From the cell containing the given text, extract its center point as (X, Y) coordinate. 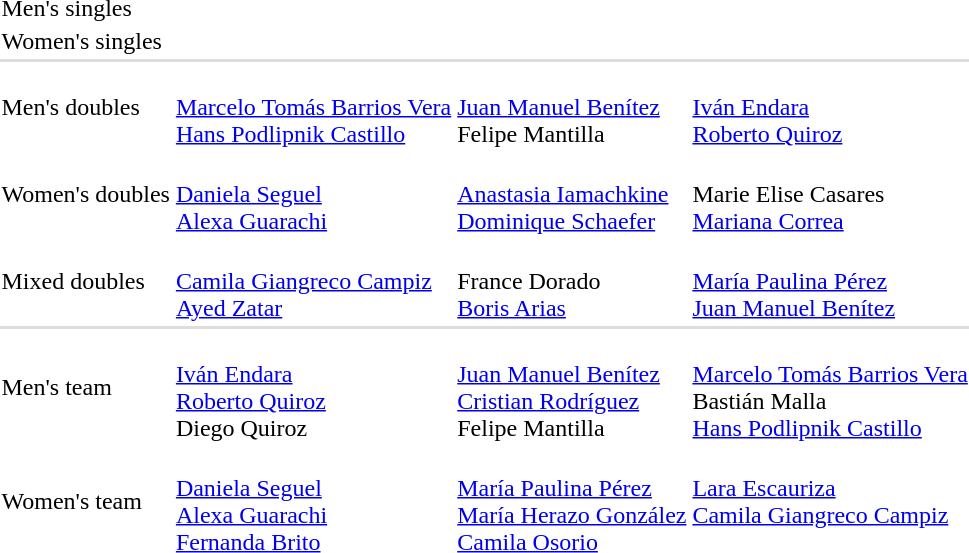
France Dorado Boris Arias (572, 281)
Women's doubles (86, 194)
Juan Manuel BenítezCristian RodríguezFelipe Mantilla (572, 388)
Anastasia Iamachkine Dominique Schaefer (572, 194)
Camila Giangreco Campiz Ayed Zatar (313, 281)
Marcelo Tomás Barrios VeraBastián MallaHans Podlipnik Castillo (830, 388)
Men's doubles (86, 107)
Iván Endara Roberto Quiroz (830, 107)
María Paulina Pérez Juan Manuel Benítez (830, 281)
Men's team (86, 388)
Women's singles (86, 41)
Daniela Seguel Alexa Guarachi (313, 194)
Marie Elise Casares Mariana Correa (830, 194)
Juan Manuel Benítez Felipe Mantilla (572, 107)
Marcelo Tomás Barrios VeraHans Podlipnik Castillo (313, 107)
Mixed doubles (86, 281)
Iván Endara Roberto Quiroz Diego Quiroz (313, 388)
